Provide the (x, y) coordinate of the cell's center where the given text is located.  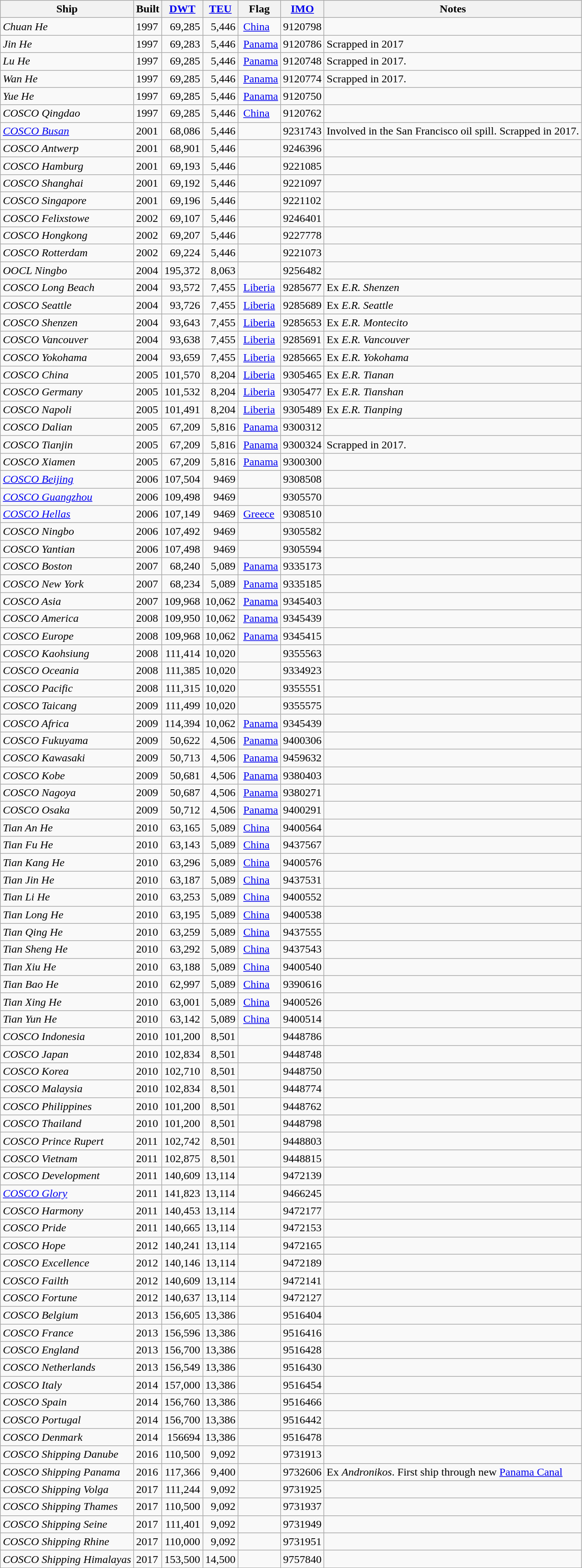
9305594 (302, 549)
Ex E.R. Yokohama (453, 357)
63,143 (182, 845)
9305570 (302, 496)
8,063 (221, 270)
Yue He (67, 96)
Ex E.R. Montecito (453, 323)
9400306 (302, 740)
Tian Bao He (67, 984)
COSCO Shipping Rhine (67, 1541)
101,570 (182, 375)
69,224 (182, 253)
9300324 (302, 444)
COSCO Shanghai (67, 183)
COSCO Denmark (67, 1437)
Ship (67, 9)
Tian Xiu He (67, 967)
COSCO Shipping Panama (67, 1472)
93,638 (182, 340)
COSCO Harmony (67, 1211)
Ex E.R. Tianping (453, 410)
9731949 (302, 1524)
COSCO Korea (67, 1072)
COSCO Prince Rupert (67, 1141)
Tian Long He (67, 915)
9516466 (302, 1402)
9,400 (221, 1472)
9516404 (302, 1315)
9472189 (302, 1263)
140,637 (182, 1298)
9400514 (302, 1019)
COSCO Dalian (67, 427)
9221085 (302, 166)
9400538 (302, 915)
Tian Xing He (67, 1002)
9221097 (302, 183)
9516428 (302, 1350)
9448798 (302, 1124)
9345403 (302, 601)
63,165 (182, 828)
COSCO Indonesia (67, 1036)
9335173 (302, 566)
9472139 (302, 1176)
COSCO Pacific (67, 688)
9472141 (302, 1280)
107,149 (182, 514)
COSCO Long Beach (67, 288)
Tian Yun He (67, 1019)
9221102 (302, 200)
50,681 (182, 776)
9305489 (302, 410)
COSCO Development (67, 1176)
COSCO Boston (67, 566)
COSCO Fukuyama (67, 740)
50,687 (182, 793)
Tian Qing He (67, 932)
140,241 (182, 1245)
COSCO Japan (67, 1054)
Ex E.R. Shenzen (453, 288)
COSCO Glory (67, 1193)
COSCO Tianjin (67, 444)
101,532 (182, 392)
COSCO Italy (67, 1385)
Ex Andronikos. First ship through new Panama Canal (453, 1472)
COSCO Yokohama (67, 357)
COSCO China (67, 375)
50,712 (182, 810)
9731937 (302, 1507)
63,188 (182, 967)
68,086 (182, 131)
63,187 (182, 880)
9345415 (302, 636)
107,498 (182, 549)
COSCO Portugal (67, 1420)
9448774 (302, 1089)
COSCO Netherlands (67, 1368)
9380403 (302, 776)
COSCO Kaohsiung (67, 653)
COSCO Kawasaki (67, 758)
69,193 (182, 166)
COSCO Oceania (67, 671)
Lu He (67, 61)
COSCO Malaysia (67, 1089)
COSCO Guangzhou (67, 496)
Tian An He (67, 828)
93,572 (182, 288)
140,146 (182, 1263)
COSCO England (67, 1350)
COSCO Vietnam (67, 1158)
93,643 (182, 323)
Ex E.R. Seattle (453, 305)
9448748 (302, 1054)
9472177 (302, 1211)
9459632 (302, 758)
68,234 (182, 584)
COSCO France (67, 1333)
9516454 (302, 1385)
COSCO Hellas (67, 514)
156,549 (182, 1368)
9285691 (302, 340)
9437567 (302, 845)
Tian Sheng He (67, 949)
COSCO Antwerp (67, 148)
63,195 (182, 915)
9355551 (302, 688)
9355575 (302, 706)
COSCO Seattle (67, 305)
156,596 (182, 1333)
Tian Fu He (67, 845)
63,259 (182, 932)
9335185 (302, 584)
156,605 (182, 1315)
Ex E.R. Tianshan (453, 392)
69,283 (182, 44)
COSCO Belgium (67, 1315)
COSCO Napoli (67, 410)
9472127 (302, 1298)
9246396 (302, 148)
COSCO Beijing (67, 479)
50,713 (182, 758)
Chuan He (67, 27)
Ex E.R. Tianan (453, 375)
COSCO Hongkong (67, 236)
107,492 (182, 532)
69,107 (182, 218)
COSCO America (67, 619)
COSCO Nagoya (67, 793)
101,491 (182, 410)
Jin He (67, 44)
DWT (182, 9)
111,244 (182, 1489)
9472153 (302, 1228)
9285665 (302, 357)
COSCO Europe (67, 636)
COSCO Shipping Seine (67, 1524)
Flag (259, 9)
9448750 (302, 1072)
9757840 (302, 1559)
9334923 (302, 671)
9732606 (302, 1472)
COSCO Vancouver (67, 340)
9437543 (302, 949)
COSCO Shipping Volga (67, 1489)
9120748 (302, 61)
195,372 (182, 270)
93,726 (182, 305)
COSCO Kobe (67, 776)
9448803 (302, 1141)
9400552 (302, 897)
9285653 (302, 323)
COSCO Hamburg (67, 166)
9448815 (302, 1158)
50,622 (182, 740)
117,366 (182, 1472)
Scrapped in 2017 (453, 44)
63,296 (182, 862)
111,315 (182, 688)
COSCO Qingdao (67, 113)
COSCO Shenzen (67, 323)
9285677 (302, 288)
69,196 (182, 200)
9305582 (302, 532)
9731925 (302, 1489)
114,394 (182, 723)
9472165 (302, 1245)
COSCO Spain (67, 1402)
68,240 (182, 566)
9400564 (302, 828)
Tian Kang He (67, 862)
COSCO Fortune (67, 1298)
COSCO Shipping Thames (67, 1507)
111,385 (182, 671)
COSCO Asia (67, 601)
109,498 (182, 496)
140,453 (182, 1211)
Notes (453, 9)
63,292 (182, 949)
140,665 (182, 1228)
9731913 (302, 1455)
9390616 (302, 984)
Tian Li He (67, 897)
69,192 (182, 183)
156,760 (182, 1402)
Greece (259, 514)
Wan He (67, 79)
69,207 (182, 236)
9246401 (302, 218)
COSCO Taicang (67, 706)
9400291 (302, 810)
COSCO Excellence (67, 1263)
9437531 (302, 880)
68,901 (182, 148)
9516430 (302, 1368)
156694 (182, 1437)
157,000 (182, 1385)
9400576 (302, 862)
COSCO Pride (67, 1228)
Tian Jin He (67, 880)
COSCO Felixstowe (67, 218)
OOCL Ningbo (67, 270)
COSCO Germany (67, 392)
9120798 (302, 27)
9448786 (302, 1036)
107,504 (182, 479)
COSCO Thailand (67, 1124)
9437555 (302, 932)
111,499 (182, 706)
9305477 (302, 392)
9466245 (302, 1193)
Ex E.R. Vancouver (453, 340)
9400540 (302, 967)
9120786 (302, 44)
9231743 (302, 131)
COSCO Singapore (67, 200)
14,500 (221, 1559)
9516442 (302, 1420)
141,823 (182, 1193)
9400526 (302, 1002)
COSCO Shipping Himalayas (67, 1559)
COSCO Hope (67, 1245)
153,500 (182, 1559)
COSCO Shipping Danube (67, 1455)
COSCO Failth (67, 1280)
COSCO Xiamen (67, 462)
9221073 (302, 253)
9516478 (302, 1437)
9731951 (302, 1541)
102,742 (182, 1141)
9305465 (302, 375)
9516416 (302, 1333)
9285689 (302, 305)
111,414 (182, 653)
COSCO Osaka (67, 810)
COSCO Philippines (67, 1106)
111,401 (182, 1524)
9120774 (302, 79)
9448762 (302, 1106)
COSCO Africa (67, 723)
102,875 (182, 1158)
109,950 (182, 619)
9380271 (302, 793)
9308510 (302, 514)
Built (148, 9)
9300300 (302, 462)
COSCO Busan (67, 131)
COSCO New York (67, 584)
9256482 (302, 270)
102,710 (182, 1072)
63,253 (182, 897)
110,000 (182, 1541)
9120762 (302, 113)
9308508 (302, 479)
9227778 (302, 236)
63,001 (182, 1002)
Involved in the San Francisco oil spill. Scrapped in 2017. (453, 131)
9120750 (302, 96)
93,659 (182, 357)
COSCO Ningbo (67, 532)
9300312 (302, 427)
62,997 (182, 984)
63,142 (182, 1019)
COSCO Yantian (67, 549)
TEU (221, 9)
9355563 (302, 653)
COSCO Rotterdam (67, 253)
IMO (302, 9)
